Find where the given text appears and provide that cell's center as [X, Y] coordinate. 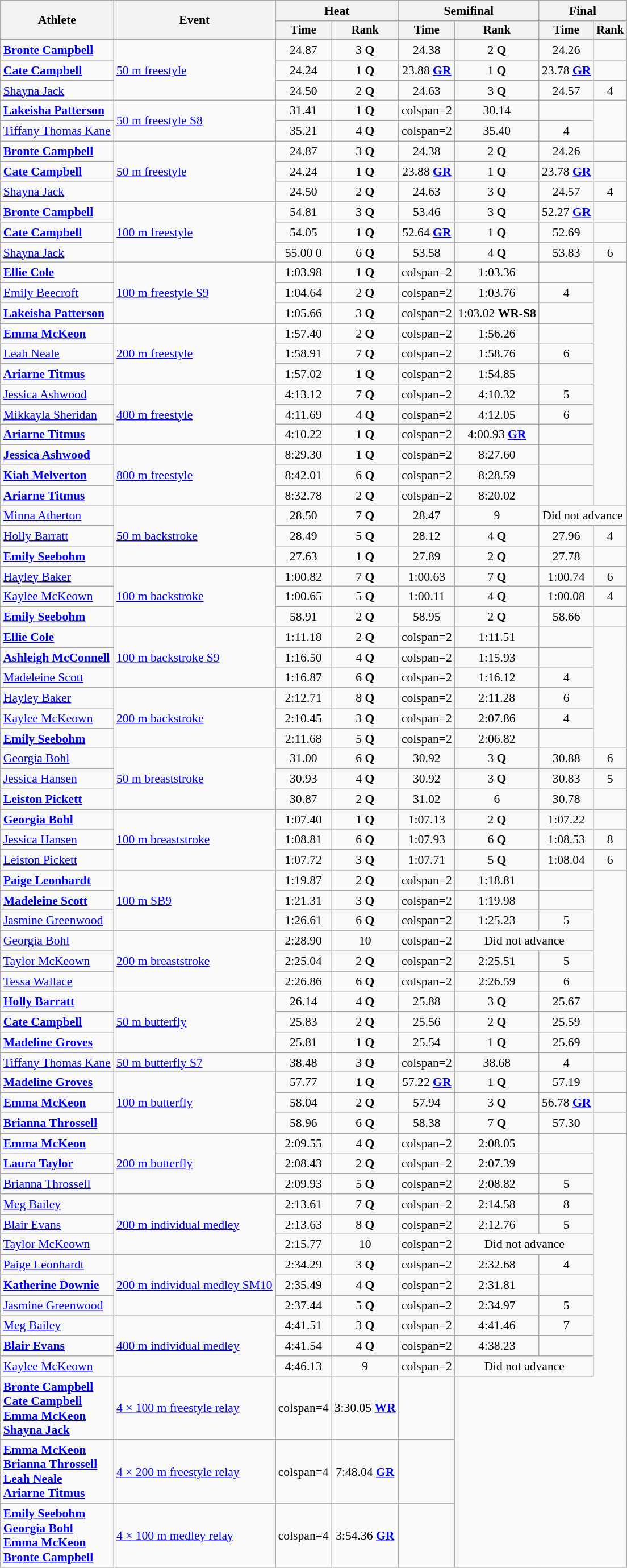
1:08.53 [566, 840]
50 m butterfly S7 [194, 1063]
7 [566, 1326]
1:58.91 [303, 354]
400 m freestyle [194, 415]
54.05 [303, 232]
Final [583, 11]
Katherine Downie [57, 1286]
100 m breaststroke [194, 840]
57.30 [566, 1124]
31.02 [427, 800]
1:08.81 [303, 840]
30.83 [566, 779]
31.41 [303, 111]
54.81 [303, 212]
25.56 [427, 1022]
Mikkayla Sheridan [57, 415]
1:56.26 [497, 334]
1:16.50 [303, 658]
2:11.28 [497, 698]
25.83 [303, 1022]
52.69 [566, 232]
4:12.05 [497, 415]
57.77 [303, 1083]
100 m SB9 [194, 900]
8:42.01 [303, 476]
53.83 [566, 253]
25.67 [566, 1002]
27.78 [566, 556]
8:27.60 [497, 455]
2:32.68 [497, 1265]
1:00.82 [303, 577]
2:06.82 [497, 739]
35.21 [303, 131]
50 m freestyle S8 [194, 120]
1:03.02 WR-S8 [497, 314]
Emily Beecroft [57, 293]
4:41.46 [497, 1326]
58.96 [303, 1124]
1:05.66 [303, 314]
Ashleigh McConnell [57, 658]
4 × 100 m freestyle relay [194, 1408]
4:41.54 [303, 1346]
Minna Atherton [57, 516]
7:48.04 GR [365, 1472]
30.78 [566, 800]
400 m individual medley [194, 1346]
2:08.82 [497, 1184]
Heat [337, 11]
4:10.22 [303, 435]
4:10.32 [497, 394]
2:25.04 [303, 962]
3:54.36 GR [365, 1536]
Laura Taylor [57, 1164]
1:00.63 [427, 577]
53.46 [427, 212]
2:07.39 [497, 1164]
26.14 [303, 1002]
30.87 [303, 800]
57.94 [427, 1103]
2:09.55 [303, 1143]
2:28.90 [303, 941]
52.64 GR [427, 232]
28.50 [303, 516]
1:00.65 [303, 597]
1:25.23 [497, 921]
2:34.97 [497, 1305]
1:03.98 [303, 273]
200 m individual medley SM10 [194, 1286]
Kiah Melverton [57, 476]
58.95 [427, 617]
4:41.51 [303, 1326]
53.58 [427, 253]
2:31.81 [497, 1286]
28.12 [427, 536]
Athlete [57, 20]
2:15.77 [303, 1245]
Emma McKeonBrianna Throssell Leah NealeAriarne Titmus [57, 1472]
1:19.98 [497, 901]
100 m freestyle [194, 232]
8:20.02 [497, 496]
30.88 [566, 759]
200 m freestyle [194, 353]
3:30.05 WR [365, 1408]
58.38 [427, 1124]
58.66 [566, 617]
1:19.87 [303, 880]
8:28.59 [497, 476]
1:04.64 [303, 293]
4:00.93 GR [497, 435]
1:11.18 [303, 638]
28.49 [303, 536]
Bronte CampbellCate CampbellEmma McKeonShayna Jack [57, 1408]
1:16.12 [497, 678]
1:26.61 [303, 921]
1:00.11 [427, 597]
52.27 GR [566, 212]
1:00.74 [566, 577]
1:57.02 [303, 374]
2:08.05 [497, 1143]
57.19 [566, 1083]
200 m individual medley [194, 1224]
1:58.76 [497, 354]
2:10.45 [303, 718]
2:34.29 [303, 1265]
25.88 [427, 1002]
1:07.13 [427, 820]
1:07.40 [303, 820]
1:07.22 [566, 820]
27.96 [566, 536]
1:07.72 [303, 860]
25.81 [303, 1042]
200 m butterfly [194, 1164]
Emily SeebohmGeorgia BohlEmma McKeonBronte Campbell [57, 1536]
Semifinal [469, 11]
25.59 [566, 1022]
200 m backstroke [194, 718]
1:08.04 [566, 860]
2:12.71 [303, 698]
25.69 [566, 1042]
2:13.61 [303, 1204]
1:00.08 [566, 597]
2:12.76 [497, 1225]
58.04 [303, 1103]
55.00 0 [303, 253]
31.00 [303, 759]
38.68 [497, 1063]
1:11.51 [497, 638]
2:13.63 [303, 1225]
57.22 GR [427, 1083]
50 m backstroke [194, 536]
50 m butterfly [194, 1022]
56.78 GR [566, 1103]
1:57.40 [303, 334]
1:03.76 [497, 293]
1:54.85 [497, 374]
Tessa Wallace [57, 981]
27.63 [303, 556]
4:13.12 [303, 394]
35.40 [497, 131]
30.14 [497, 111]
2:35.49 [303, 1286]
Event [194, 20]
50 m breaststroke [194, 779]
8:29.30 [303, 455]
58.91 [303, 617]
4:11.69 [303, 415]
1:18.81 [497, 880]
1:07.93 [427, 840]
25.54 [427, 1042]
4 × 100 m medley relay [194, 1536]
30.93 [303, 779]
Leah Neale [57, 354]
2:25.51 [497, 962]
200 m breaststroke [194, 962]
4:46.13 [303, 1366]
4 × 200 m freestyle relay [194, 1472]
100 m backstroke S9 [194, 658]
27.89 [427, 556]
2:26.59 [497, 981]
1:15.93 [497, 658]
2:14.58 [497, 1204]
4:38.23 [497, 1346]
1:21.31 [303, 901]
2:11.68 [303, 739]
100 m butterfly [194, 1103]
2:08.43 [303, 1164]
800 m freestyle [194, 475]
2:07.86 [497, 718]
1:07.71 [427, 860]
1:16.87 [303, 678]
8:32.78 [303, 496]
38.48 [303, 1063]
100 m freestyle S9 [194, 293]
28.47 [427, 516]
2:09.93 [303, 1184]
2:26.86 [303, 981]
100 m backstroke [194, 597]
1:03.36 [497, 273]
2:37.44 [303, 1305]
